Output the (x, y) coordinate of the center of the cell containing the given text.  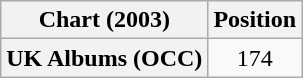
174 (255, 58)
Position (255, 20)
UK Albums (OCC) (104, 58)
Chart (2003) (104, 20)
